For the text-containing cell, return its midpoint in [X, Y] coordinate format. 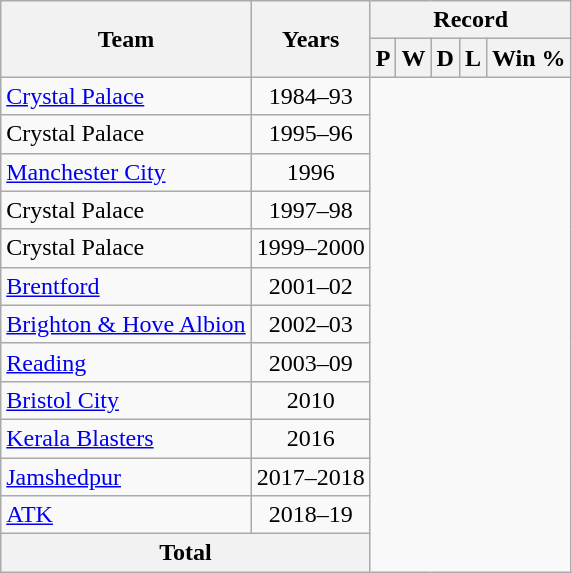
2001–02 [310, 286]
Reading [126, 362]
1999–2000 [310, 248]
Team [126, 39]
ATK [126, 515]
Manchester City [126, 172]
2016 [310, 438]
Total [186, 553]
Win % [528, 58]
Years [310, 39]
L [472, 58]
2010 [310, 400]
1997–98 [310, 210]
1984–93 [310, 96]
1996 [310, 172]
2003–09 [310, 362]
Brentford [126, 286]
Kerala Blasters [126, 438]
Brighton & Hove Albion [126, 324]
1995–96 [310, 134]
2002–03 [310, 324]
Record [470, 20]
Bristol City [126, 400]
Jamshedpur [126, 477]
W [414, 58]
2018–19 [310, 515]
2017–2018 [310, 477]
D [445, 58]
P [383, 58]
